Identify which cell holds the provided text, then report its (x, y) central coordinate. 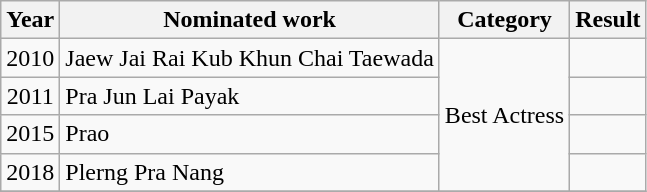
2018 (30, 172)
Jaew Jai Rai Kub Khun Chai Taewada (250, 58)
Category (504, 20)
2015 (30, 134)
Prao (250, 134)
Nominated work (250, 20)
Year (30, 20)
Plerng Pra Nang (250, 172)
Best Actress (504, 115)
2011 (30, 96)
Result (608, 20)
2010 (30, 58)
Pra Jun Lai Payak (250, 96)
